Find where the given text appears and provide that cell's center as (x, y) coordinate. 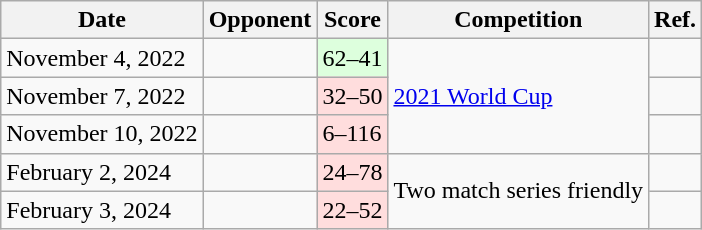
22–52 (352, 210)
6–116 (352, 134)
Ref. (676, 20)
Competition (518, 20)
32–50 (352, 96)
November 4, 2022 (102, 58)
Score (352, 20)
Two match series friendly (518, 191)
Date (102, 20)
2021 World Cup (518, 96)
February 2, 2024 (102, 172)
November 10, 2022 (102, 134)
62–41 (352, 58)
November 7, 2022 (102, 96)
Opponent (260, 20)
February 3, 2024 (102, 210)
24–78 (352, 172)
